Search for the cell housing the specified text and yield its (x, y) center coordinate. 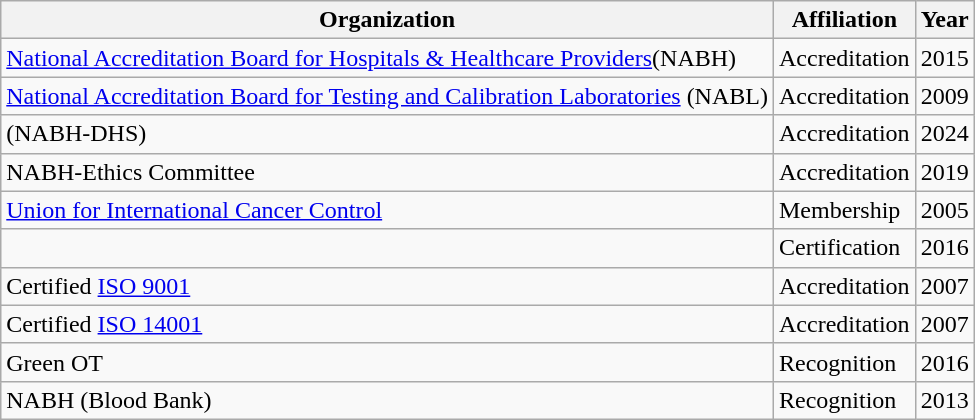
2019 (944, 172)
Membership (844, 210)
2024 (944, 134)
2005 (944, 210)
Union for International Cancer Control (388, 210)
NABH-Ethics Committee (388, 172)
National Accreditation Board for Hospitals & Healthcare Providers(NABH) (388, 58)
2015 (944, 58)
National Accreditation Board for Testing and Calibration Laboratories (NABL) (388, 96)
Year (944, 20)
Green OT (388, 362)
Certification (844, 248)
2013 (944, 400)
Organization (388, 20)
(NABH-DHS) (388, 134)
Certified ISO 9001 (388, 286)
Affiliation (844, 20)
2009 (944, 96)
Certified ISO 14001 (388, 324)
NABH (Blood Bank) (388, 400)
